Provide the (X, Y) coordinate of the cell's center where the given text is located.  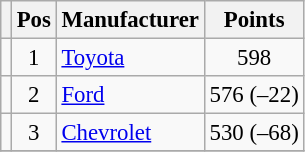
3 (34, 133)
2 (34, 95)
Manufacturer (130, 20)
530 (–68) (254, 133)
Chevrolet (130, 133)
598 (254, 58)
Pos (34, 20)
Ford (130, 95)
576 (–22) (254, 95)
Points (254, 20)
1 (34, 58)
Toyota (130, 58)
